Find where the given text appears and provide that cell's center as [X, Y] coordinate. 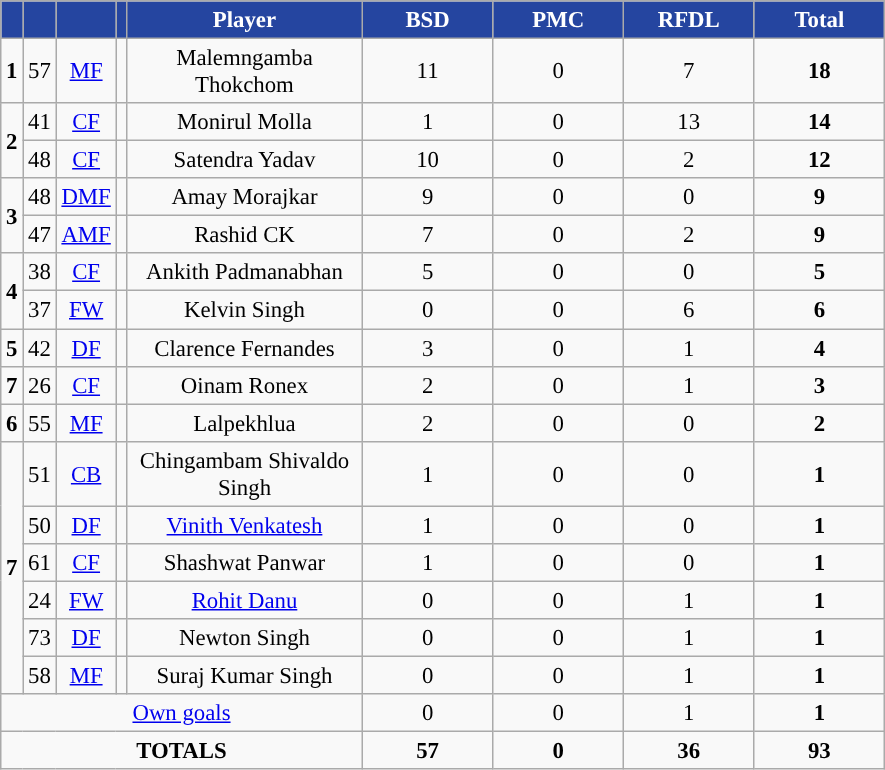
DMF [86, 197]
26 [40, 385]
CB [86, 474]
14 [820, 122]
Chingambam Shivaldo Singh [245, 474]
50 [40, 525]
41 [40, 122]
Rohit Danu [245, 600]
38 [40, 273]
Player [245, 20]
37 [40, 310]
12 [820, 160]
51 [40, 474]
RFDL [688, 20]
Own goals [182, 713]
BSD [428, 20]
Total [820, 20]
Newton Singh [245, 638]
58 [40, 675]
AMF [86, 235]
18 [820, 72]
Lalpekhlua [245, 423]
Vinith Venkatesh [245, 525]
61 [40, 563]
55 [40, 423]
36 [688, 751]
Kelvin Singh [245, 310]
Clarence Fernandes [245, 348]
Ankith Padmanabhan [245, 273]
Oinam Ronex [245, 385]
93 [820, 751]
Shashwat Panwar [245, 563]
13 [688, 122]
TOTALS [182, 751]
24 [40, 600]
73 [40, 638]
11 [428, 72]
PMC [558, 20]
Monirul Molla [245, 122]
42 [40, 348]
Amay Morajkar [245, 197]
Malemngamba Thokchom [245, 72]
47 [40, 235]
10 [428, 160]
Suraj Kumar Singh [245, 675]
Rashid CK [245, 235]
Satendra Yadav [245, 160]
